Return [x, y] of the center of cell containing provided text 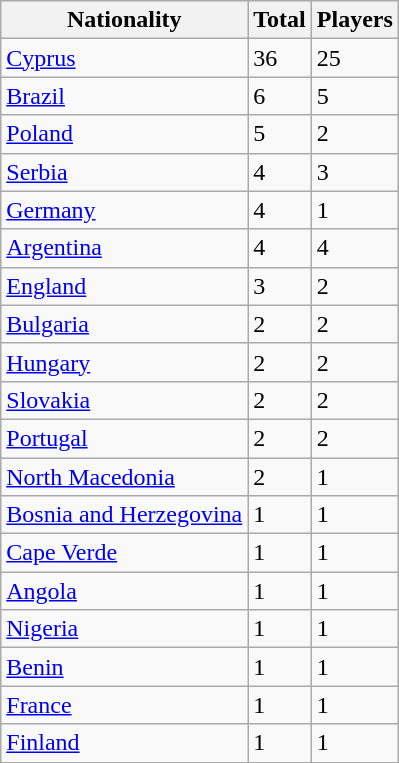
Cape Verde [124, 553]
Serbia [124, 172]
Bosnia and Herzegovina [124, 515]
Slovakia [124, 400]
Cyprus [124, 58]
Portugal [124, 438]
Total [280, 20]
Nationality [124, 20]
6 [280, 96]
Benin [124, 667]
Nigeria [124, 629]
36 [280, 58]
France [124, 705]
25 [354, 58]
Finland [124, 743]
Bulgaria [124, 324]
Players [354, 20]
Brazil [124, 96]
Hungary [124, 362]
Germany [124, 210]
Angola [124, 591]
England [124, 286]
North Macedonia [124, 477]
Poland [124, 134]
Argentina [124, 248]
